For the text-containing cell, return its midpoint in [x, y] coordinate format. 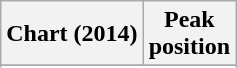
Chart (2014) [72, 34]
Peakposition [189, 34]
